Capture the cell that displays the provided text and extract its [X, Y] central coordinate. 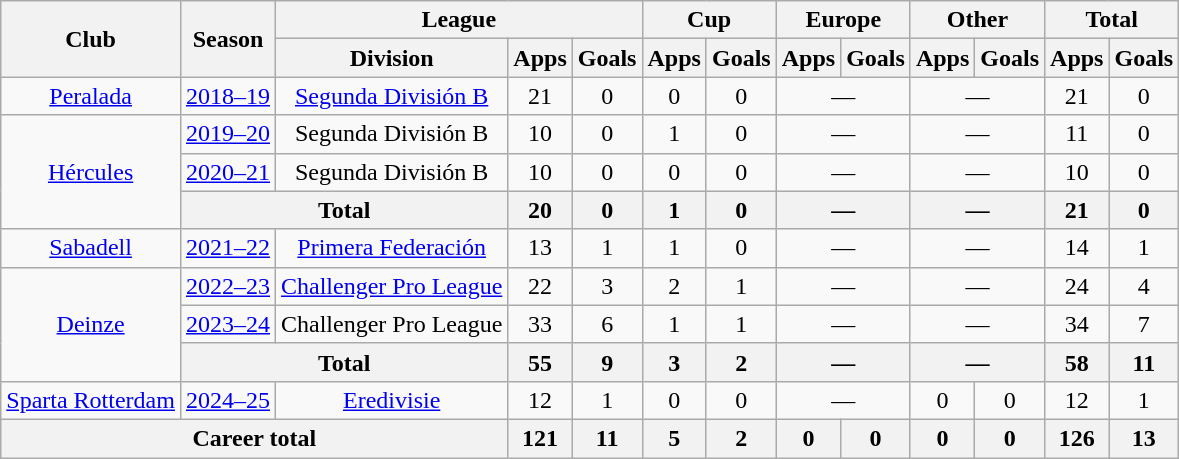
Cup [709, 20]
22 [540, 286]
24 [1077, 286]
55 [540, 362]
Career total [254, 438]
5 [674, 438]
14 [1077, 248]
Eredivisie [392, 400]
2023–24 [228, 324]
34 [1077, 324]
121 [540, 438]
20 [540, 210]
Europe [843, 20]
9 [607, 362]
4 [1144, 286]
Other [977, 20]
Peralada [91, 96]
Primera Federación [392, 248]
2021–22 [228, 248]
Division [392, 58]
Hércules [91, 172]
2024–25 [228, 400]
Season [228, 39]
2019–20 [228, 134]
League [459, 20]
6 [607, 324]
Sparta Rotterdam [91, 400]
58 [1077, 362]
Club [91, 39]
Sabadell [91, 248]
2018–19 [228, 96]
2020–21 [228, 172]
2022–23 [228, 286]
33 [540, 324]
126 [1077, 438]
Deinze [91, 324]
7 [1144, 324]
